Return the [X, Y] coordinate for the center point of the cell that contains the specified text.  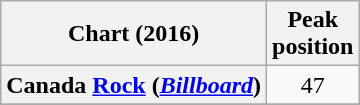
47 [313, 85]
Peakposition [313, 34]
Canada Rock (Billboard) [134, 85]
Chart (2016) [134, 34]
